Output the [X, Y] coordinate of the center of the cell containing the given text.  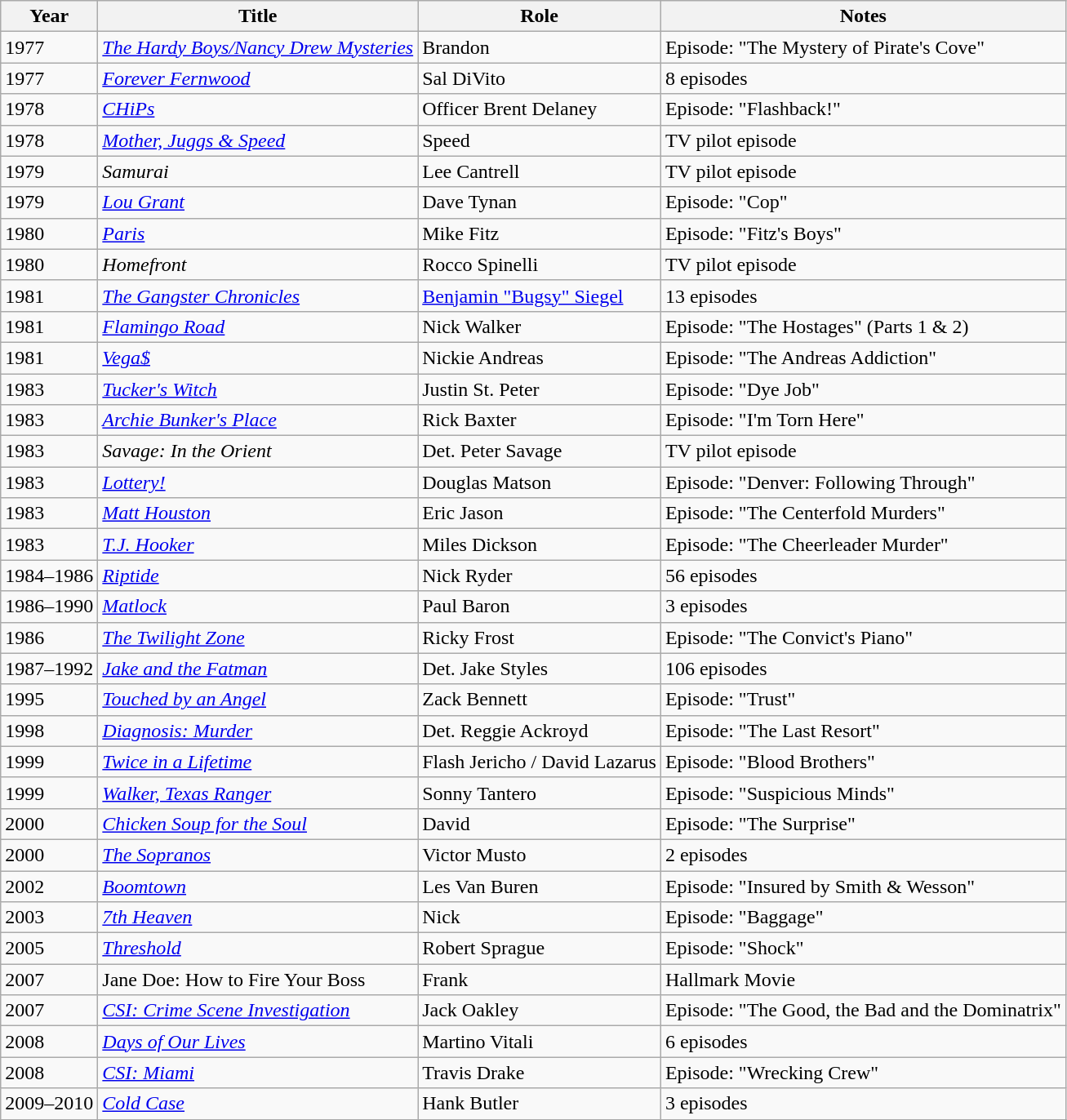
1986–1990 [49, 607]
Dave Tynan [540, 202]
Episode: "I'm Torn Here" [863, 420]
Episode: "Cop" [863, 202]
Jane Doe: How to Fire Your Boss [258, 980]
13 episodes [863, 296]
Forever Fernwood [258, 78]
1995 [49, 700]
Diagnosis: Murder [258, 731]
Episode: "Blood Brothers" [863, 762]
Martino Vitali [540, 1042]
Savage: In the Orient [258, 451]
Episode: "Shock" [863, 949]
Mother, Juggs & Speed [258, 140]
Touched by an Angel [258, 700]
Jake and the Fatman [258, 669]
Notes [863, 16]
2 episodes [863, 855]
Episode: "The Mystery of Pirate's Cove" [863, 47]
Matt Houston [258, 513]
Victor Musto [540, 855]
Samurai [258, 171]
Flamingo Road [258, 327]
6 episodes [863, 1042]
Sonny Tantero [540, 793]
Officer Brent Delaney [540, 109]
Brandon [540, 47]
Hank Butler [540, 1104]
Title [258, 16]
Justin St. Peter [540, 389]
Walker, Texas Ranger [258, 793]
The Gangster Chronicles [258, 296]
Rocco Spinelli [540, 264]
Episode: "Insured by Smith & Wesson" [863, 886]
2005 [49, 949]
106 episodes [863, 669]
The Twilight Zone [258, 638]
T.J. Hooker [258, 544]
Det. Jake Styles [540, 669]
Days of Our Lives [258, 1042]
Zack Bennett [540, 700]
Matlock [258, 607]
Episode: "The Surprise" [863, 824]
Episode: "Suspicious Minds" [863, 793]
Lou Grant [258, 202]
Les Van Buren [540, 886]
1998 [49, 731]
Episode: "Denver: Following Through" [863, 482]
Role [540, 16]
Eric Jason [540, 513]
Rick Baxter [540, 420]
Threshold [258, 949]
Nickie Andreas [540, 358]
2009–2010 [49, 1104]
Douglas Matson [540, 482]
Jack Oakley [540, 1011]
Lee Cantrell [540, 171]
Lottery! [258, 482]
Vega$ [258, 358]
The Sopranos [258, 855]
Sal DiVito [540, 78]
Episode: "Baggage" [863, 918]
8 episodes [863, 78]
CHiPs [258, 109]
Episode: "Dye Job" [863, 389]
Speed [540, 140]
Episode: "The Hostages" (Parts 1 & 2) [863, 327]
Archie Bunker's Place [258, 420]
Hallmark Movie [863, 980]
Mike Fitz [540, 233]
Twice in a Lifetime [258, 762]
Episode: "Trust" [863, 700]
Benjamin "Bugsy" Siegel [540, 296]
Tucker's Witch [258, 389]
2002 [49, 886]
CSI: Crime Scene Investigation [258, 1011]
Nick Walker [540, 327]
Flash Jericho / David Lazarus [540, 762]
Cold Case [258, 1104]
Robert Sprague [540, 949]
Chicken Soup for the Soul [258, 824]
Travis Drake [540, 1073]
Miles Dickson [540, 544]
David [540, 824]
Episode: "The Andreas Addiction" [863, 358]
Episode: "Flashback!" [863, 109]
Riptide [258, 576]
1986 [49, 638]
Homefront [258, 264]
Det. Peter Savage [540, 451]
Paris [258, 233]
1987–1992 [49, 669]
2003 [49, 918]
Episode: "The Centerfold Murders" [863, 513]
Paul Baron [540, 607]
Nick Ryder [540, 576]
Episode: "Wrecking Crew" [863, 1073]
Episode: "Fitz's Boys" [863, 233]
56 episodes [863, 576]
The Hardy Boys/Nancy Drew Mysteries [258, 47]
Episode: "The Good, the Bad and the Dominatrix" [863, 1011]
Episode: "The Last Resort" [863, 731]
Frank [540, 980]
1984–1986 [49, 576]
CSI: Miami [258, 1073]
Episode: "The Cheerleader Murder" [863, 544]
7th Heaven [258, 918]
Boomtown [258, 886]
Ricky Frost [540, 638]
Episode: "The Convict's Piano" [863, 638]
Det. Reggie Ackroyd [540, 731]
Nick [540, 918]
Year [49, 16]
